Capture the cell that displays the provided text and extract its [X, Y] central coordinate. 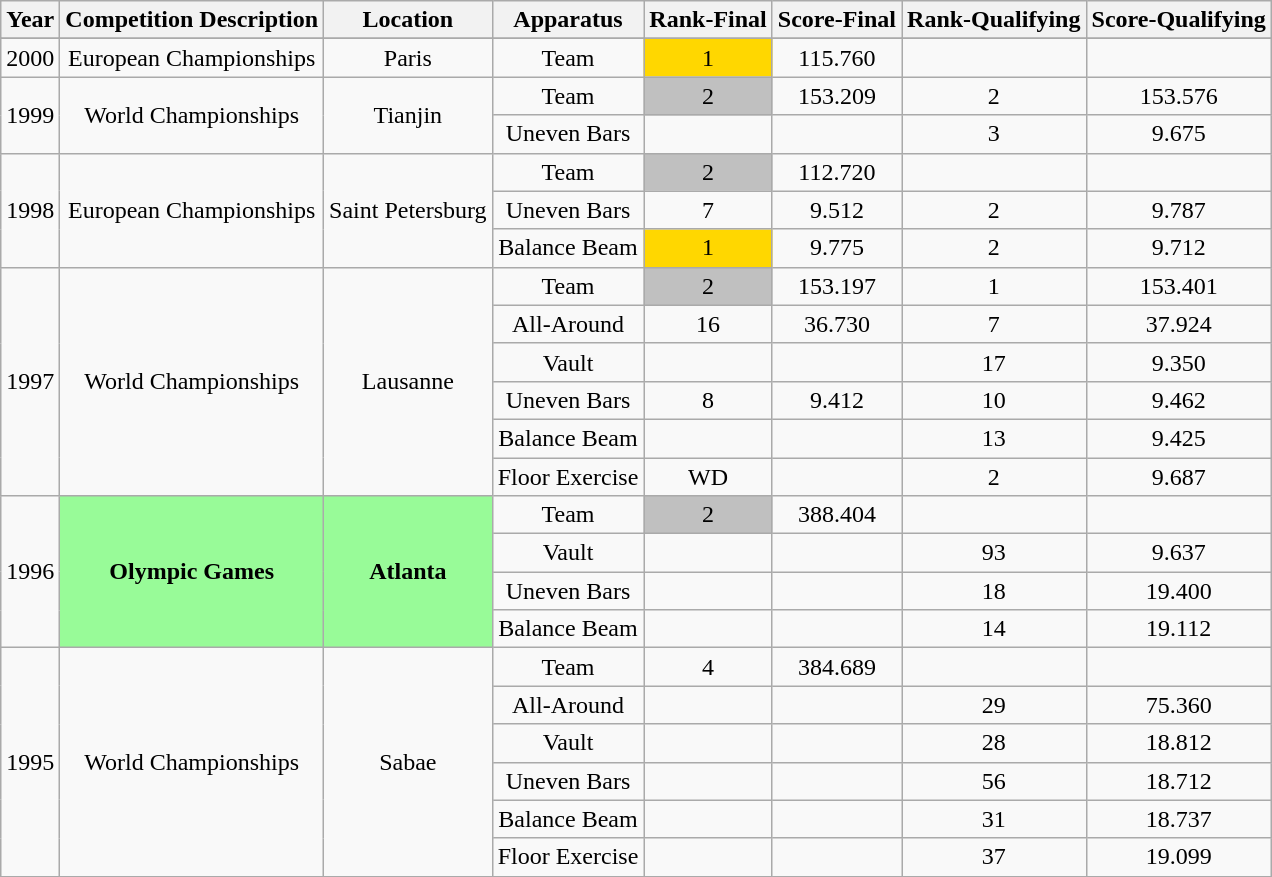
18.712 [1178, 781]
9.637 [1178, 553]
153.197 [836, 286]
75.360 [1178, 705]
3 [994, 134]
Paris [408, 58]
115.760 [836, 58]
9.512 [836, 210]
9.775 [836, 248]
1998 [30, 210]
Saint Petersburg [408, 210]
9.687 [1178, 477]
4 [708, 667]
153.576 [1178, 96]
112.720 [836, 172]
Sabae [408, 762]
29 [994, 705]
8 [708, 400]
31 [994, 819]
388.404 [836, 515]
28 [994, 743]
1996 [30, 572]
Atlanta [408, 572]
9.712 [1178, 248]
Rank-Qualifying [994, 20]
37.924 [1178, 324]
13 [994, 438]
18 [994, 591]
Score-Final [836, 20]
17 [994, 362]
Rank-Final [708, 20]
9.350 [1178, 362]
2000 [30, 58]
Tianjin [408, 115]
Competition Description [192, 20]
18.737 [1178, 819]
19.112 [1178, 629]
9.787 [1178, 210]
37 [994, 857]
10 [994, 400]
Olympic Games [192, 572]
153.209 [836, 96]
56 [994, 781]
Lausanne [408, 381]
16 [708, 324]
Apparatus [568, 20]
93 [994, 553]
Score-Qualifying [1178, 20]
WD [708, 477]
1997 [30, 381]
19.400 [1178, 591]
1999 [30, 115]
36.730 [836, 324]
9.425 [1178, 438]
Year [30, 20]
153.401 [1178, 286]
384.689 [836, 667]
19.099 [1178, 857]
Location [408, 20]
18.812 [1178, 743]
9.462 [1178, 400]
9.675 [1178, 134]
1995 [30, 762]
14 [994, 629]
9.412 [836, 400]
